Provide the [X, Y] coordinate of the cell's center where the given text is located.  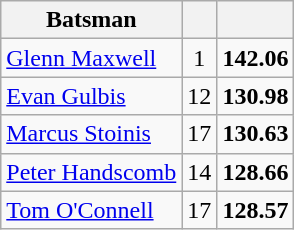
130.98 [256, 96]
130.63 [256, 134]
Peter Handscomb [92, 172]
Tom O'Connell [92, 210]
Batsman [92, 20]
14 [200, 172]
12 [200, 96]
128.57 [256, 210]
Glenn Maxwell [92, 58]
1 [200, 58]
Marcus Stoinis [92, 134]
142.06 [256, 58]
128.66 [256, 172]
Evan Gulbis [92, 96]
